Output the (X, Y) coordinate of the center of the cell containing the given text.  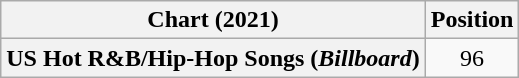
Position (472, 20)
US Hot R&B/Hip-Hop Songs (Billboard) (213, 58)
Chart (2021) (213, 20)
96 (472, 58)
